Scan for the cell matching the given text and deliver its (X, Y) coordinate at center. 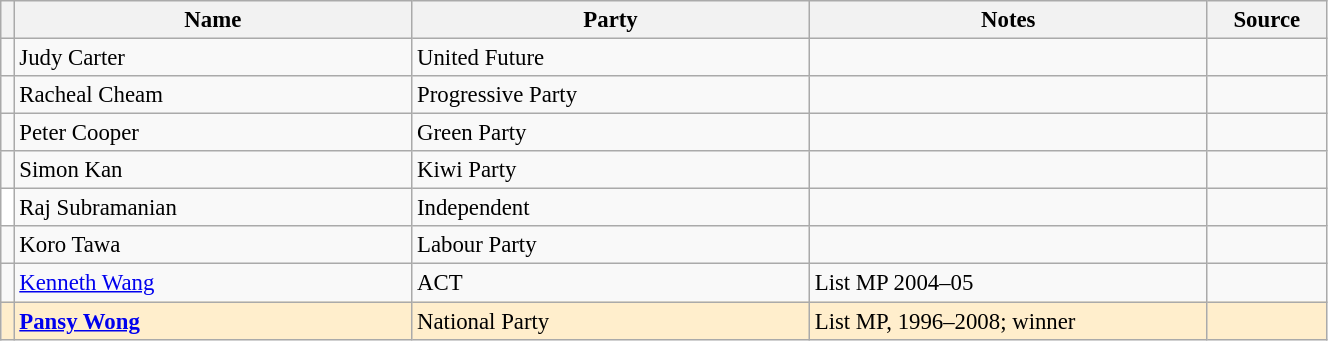
Green Party (611, 133)
Kenneth Wang (213, 283)
List MP, 1996–2008; winner (1008, 321)
Name (213, 20)
National Party (611, 321)
Independent (611, 208)
Notes (1008, 20)
Kiwi Party (611, 170)
List MP 2004–05 (1008, 283)
Progressive Party (611, 95)
Labour Party (611, 245)
United Future (611, 58)
Koro Tawa (213, 245)
Peter Cooper (213, 133)
Pansy Wong (213, 321)
Raj Subramanian (213, 208)
Source (1266, 20)
Party (611, 20)
Judy Carter (213, 58)
ACT (611, 283)
Simon Kan (213, 170)
Racheal Cheam (213, 95)
